Extract the [x, y] coordinate from the center of the cell holding the provided text.  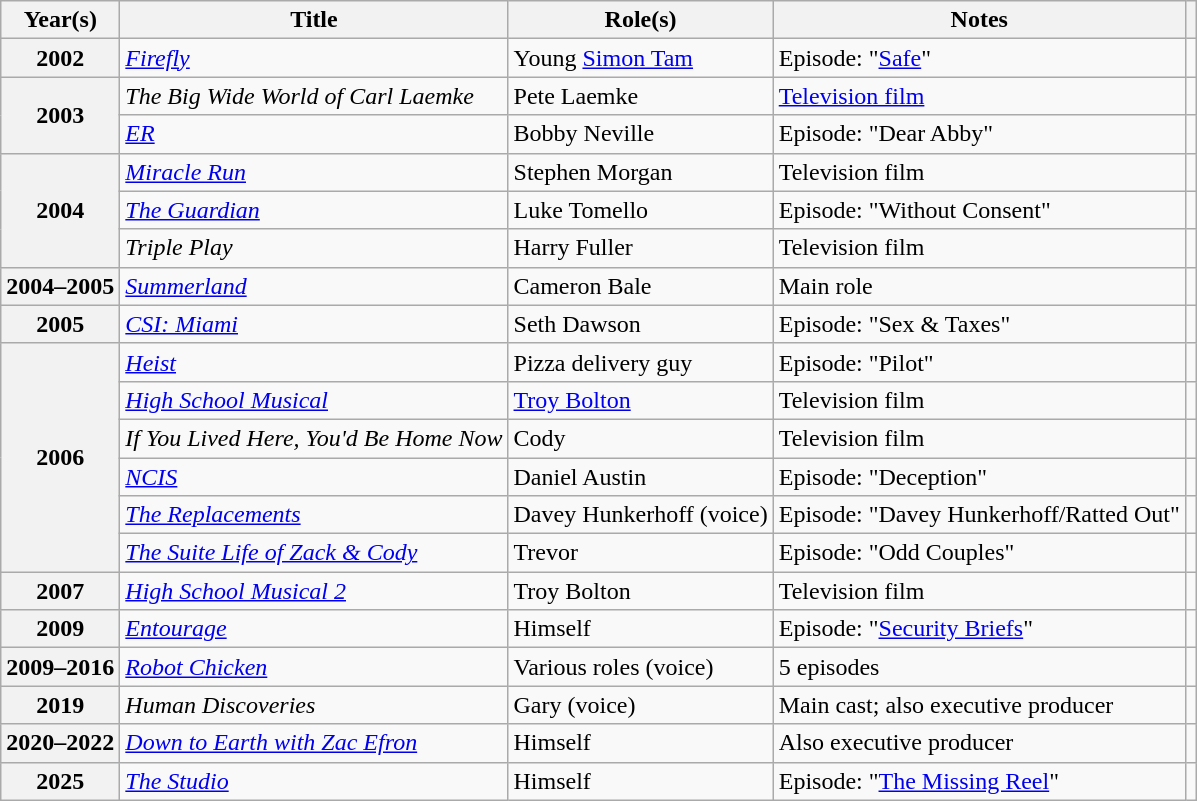
Episode: "Sex & Taxes" [979, 324]
High School Musical [314, 400]
2020–2022 [60, 743]
Davey Hunkerhoff (voice) [640, 515]
2019 [60, 705]
Heist [314, 362]
Trevor [640, 553]
Stephen Morgan [640, 172]
The Big Wide World of Carl Laemke [314, 96]
Main cast; also executive producer [979, 705]
2009 [60, 629]
Various roles (voice) [640, 667]
Notes [979, 20]
The Guardian [314, 210]
Gary (voice) [640, 705]
Episode: "Without Consent" [979, 210]
Episode: "Davey Hunkerhoff/Ratted Out" [979, 515]
Human Discoveries [314, 705]
2002 [60, 58]
Miracle Run [314, 172]
Year(s) [60, 20]
Cody [640, 438]
Triple Play [314, 248]
2004–2005 [60, 286]
Episode: "Deception" [979, 477]
Role(s) [640, 20]
Also executive producer [979, 743]
Harry Fuller [640, 248]
Seth Dawson [640, 324]
Episode: "Dear Abby" [979, 134]
The Suite Life of Zack & Cody [314, 553]
If You Lived Here, You'd Be Home Now [314, 438]
Entourage [314, 629]
Daniel Austin [640, 477]
The Replacements [314, 515]
Summerland [314, 286]
ER [314, 134]
Firefly [314, 58]
Main role [979, 286]
Cameron Bale [640, 286]
2025 [60, 781]
Bobby Neville [640, 134]
2006 [60, 457]
NCIS [314, 477]
2009–2016 [60, 667]
Episode: "Pilot" [979, 362]
2004 [60, 210]
Episode: "Security Briefs" [979, 629]
2005 [60, 324]
Episode: "Odd Couples" [979, 553]
High School Musical 2 [314, 591]
Episode: "Safe" [979, 58]
Young Simon Tam [640, 58]
CSI: Miami [314, 324]
Pete Laemke [640, 96]
2003 [60, 115]
2007 [60, 591]
Title [314, 20]
Robot Chicken [314, 667]
5 episodes [979, 667]
The Studio [314, 781]
Down to Earth with Zac Efron [314, 743]
Pizza delivery guy [640, 362]
Episode: "The Missing Reel" [979, 781]
Luke Tomello [640, 210]
